From the cell containing the given text, extract its center point as (X, Y) coordinate. 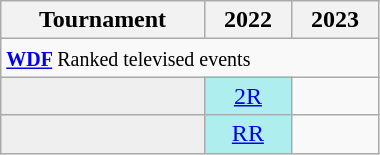
WDF Ranked televised events (190, 58)
2023 (334, 20)
2022 (248, 20)
RR (248, 134)
Tournament (103, 20)
2R (248, 96)
